Return [x, y] of the center of cell containing provided text 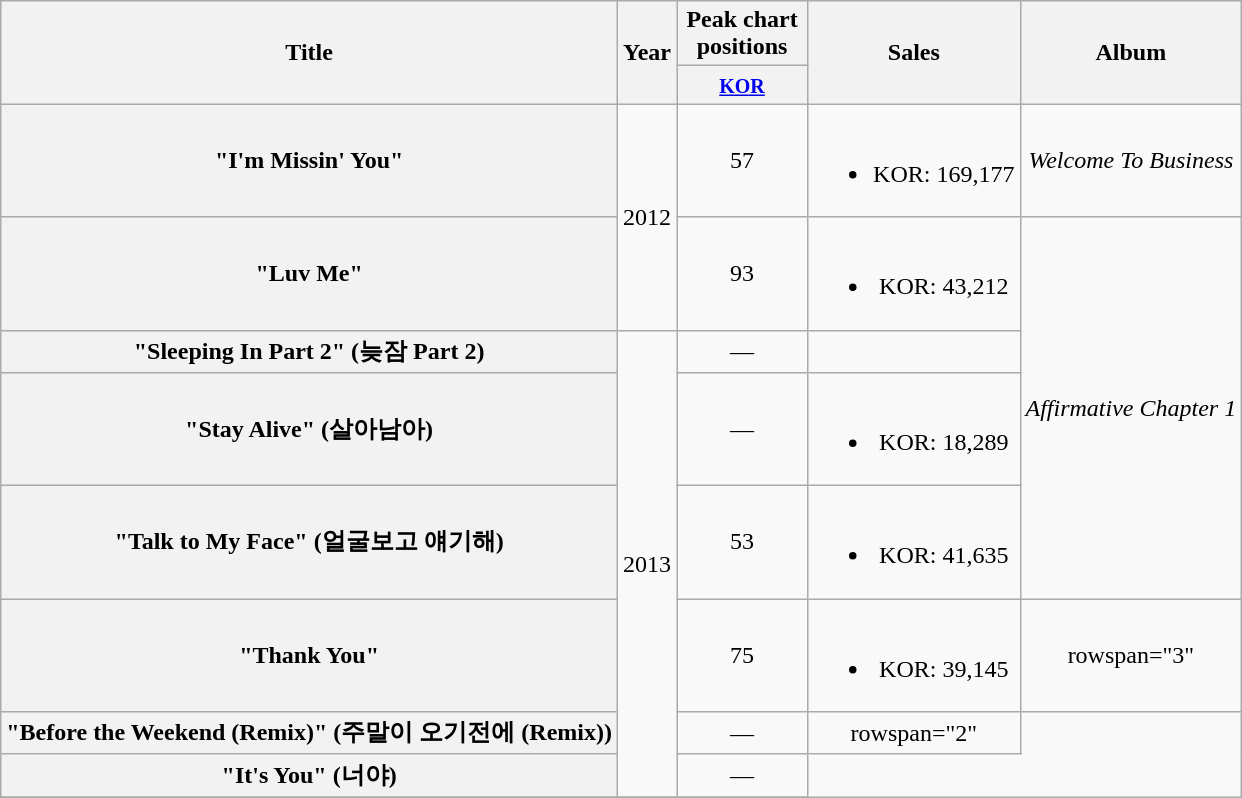
KOR: 39,145 [914, 656]
KOR: 43,212 [914, 274]
Sales [914, 52]
93 [742, 274]
2013 [646, 564]
Year [646, 52]
53 [742, 542]
75 [742, 656]
2012 [646, 217]
"Luv Me" [310, 274]
"Stay Alive" (살아남아) [310, 430]
rowspan="2" [914, 734]
"Before the Weekend (Remix)" (주말이 오기전에 (Remix)) [310, 734]
KOR: 169,177 [914, 160]
57 [742, 160]
"Thank You" [310, 656]
Album [1131, 52]
"It's You" (너야) [310, 776]
Peak chart positions [742, 34]
KOR: 41,635 [914, 542]
Affirmative Chapter 1 [1131, 408]
KOR [742, 85]
Title [310, 52]
"I'm Missin' You" [310, 160]
"Sleeping In Part 2" (늦잠 Part 2) [310, 352]
rowspan="3" [1131, 656]
"Talk to My Face" (얼굴보고 얘기해) [310, 542]
Welcome To Business [1131, 160]
KOR: 18,289 [914, 430]
